Identify which cell holds the provided text, then report its [x, y] central coordinate. 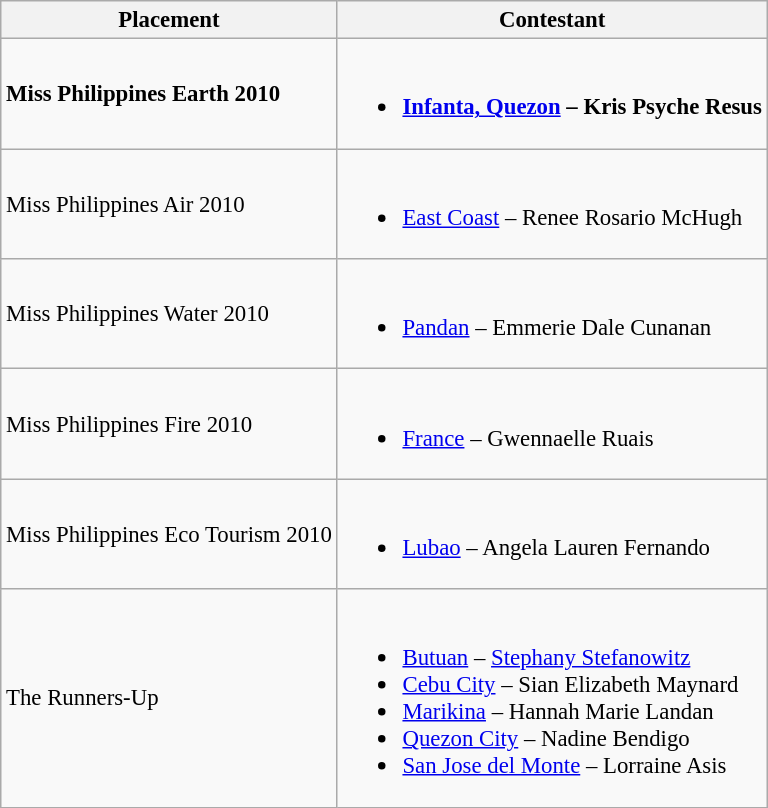
Lubao – Angela Lauren Fernando [552, 534]
Miss Philippines Earth 2010 [169, 94]
Placement [169, 20]
Contestant [552, 20]
Miss Philippines Fire 2010 [169, 424]
Miss Philippines Water 2010 [169, 314]
The Runners-Up [169, 698]
France – Gwennaelle Ruais [552, 424]
Pandan – Emmerie Dale Cunanan [552, 314]
East Coast – Renee Rosario McHugh [552, 204]
Miss Philippines Air 2010 [169, 204]
Infanta, Quezon – Kris Psyche Resus [552, 94]
Miss Philippines Eco Tourism 2010 [169, 534]
